Detect which cell encompasses the target text, then output its [x, y] center coordinate. 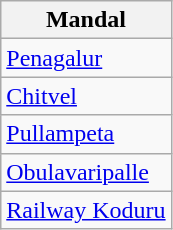
Penagalur [86, 58]
Obulavaripalle [86, 172]
Railway Koduru [86, 210]
Pullampeta [86, 134]
Chitvel [86, 96]
Mandal [86, 20]
